Provide the [X, Y] coordinate of the cell's center where the given text is located.  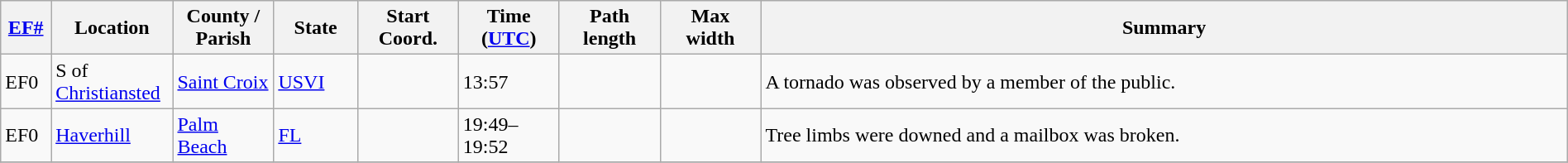
A tornado was observed by a member of the public. [1164, 81]
FL [316, 136]
Summary [1164, 28]
S of Christiansted [112, 81]
Saint Croix [223, 81]
State [316, 28]
13:57 [509, 81]
USVI [316, 81]
Tree limbs were downed and a mailbox was broken. [1164, 136]
Start Coord. [408, 28]
Palm Beach [223, 136]
County / Parish [223, 28]
Max width [710, 28]
Path length [610, 28]
Time (UTC) [509, 28]
Haverhill [112, 136]
Location [112, 28]
19:49–19:52 [509, 136]
EF# [26, 28]
